Determine the (x, y) coordinate at the center of the cell enclosing the given text.  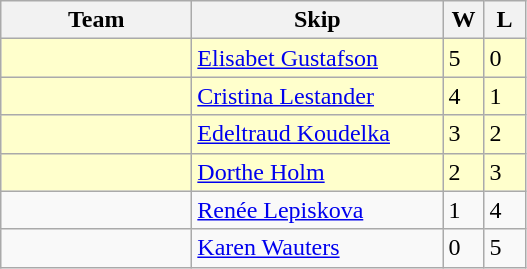
Edeltraud Koudelka (318, 134)
Karen Wauters (318, 248)
Cristina Lestander (318, 96)
W (464, 20)
Skip (318, 20)
L (504, 20)
Dorthe Holm (318, 172)
Elisabet Gustafson (318, 58)
Team (96, 20)
Renée Lepiskova (318, 210)
